Locate the cell with the specified text and output its [X, Y] center coordinate. 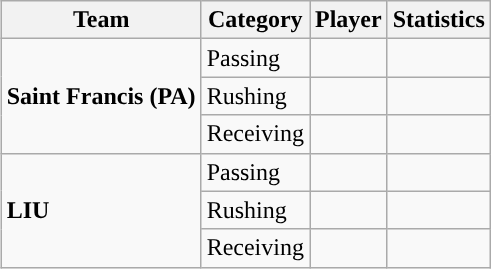
LIU [101, 210]
Statistics [438, 20]
Player [349, 20]
Team [101, 20]
Category [255, 20]
Saint Francis (PA) [101, 96]
